Provide the (x, y) coordinate of the cell's center where the given text is located.  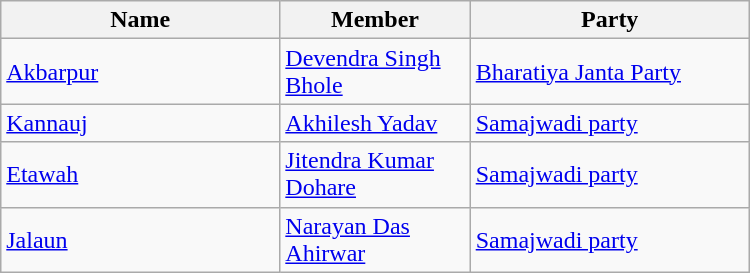
Jitendra Kumar Dohare (375, 174)
Name (140, 20)
Akhilesh Yadav (375, 123)
Etawah (140, 174)
Kannauj (140, 123)
Jalaun (140, 240)
Party (610, 20)
Akbarpur (140, 72)
Devendra Singh Bhole (375, 72)
Narayan Das Ahirwar (375, 240)
Bharatiya Janta Party (610, 72)
Member (375, 20)
